Return [X, Y] of the center of cell containing provided text 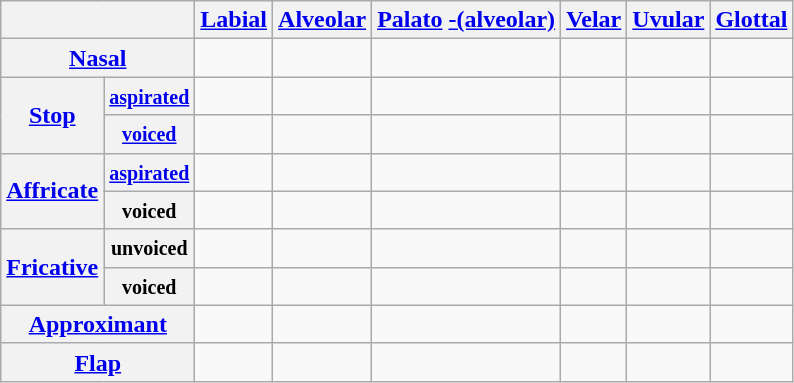
Alveolar [322, 20]
Approximant [98, 324]
Palato -(alveolar) [466, 20]
Glottal [752, 20]
Flap [98, 362]
Stop [52, 115]
Uvular [668, 20]
unvoiced [150, 248]
Affricate [52, 191]
Nasal [98, 58]
Labial [234, 20]
Velar [594, 20]
Fricative [52, 267]
